Return (X, Y) of the center of cell containing provided text 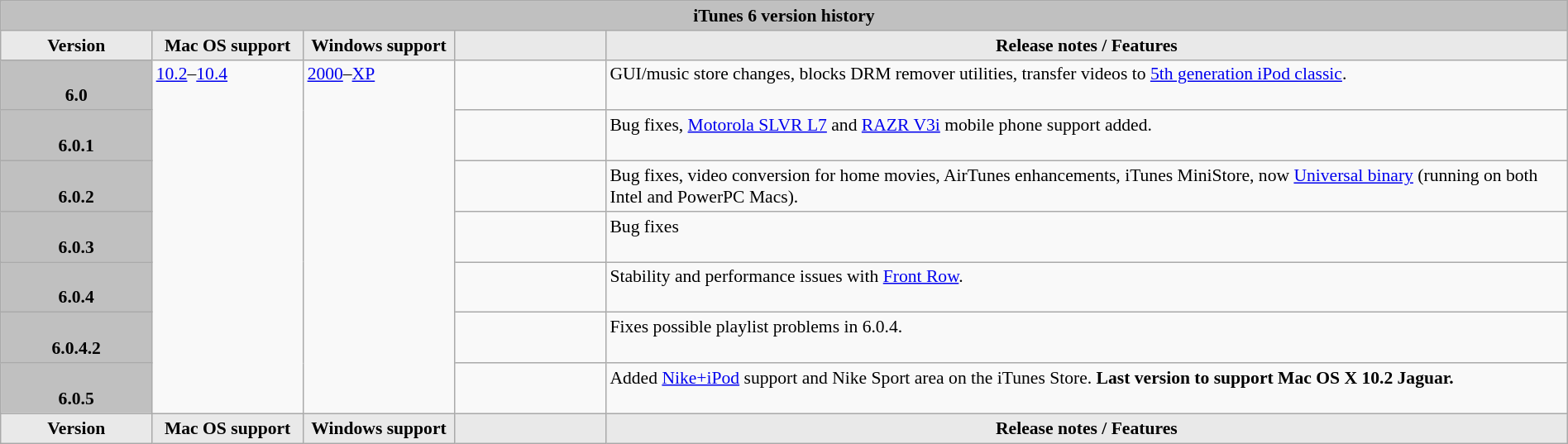
Bug fixes, Motorola SLVR L7 and RAZR V3i mobile phone support added. (1087, 136)
6.0.5 (76, 389)
6.0 (76, 84)
6.0.4.2 (76, 337)
10.2–10.4 (228, 236)
Stability and performance issues with Front Row. (1087, 288)
6.0.3 (76, 236)
Fixes possible playlist problems in 6.0.4. (1087, 337)
6.0.2 (76, 187)
2000–XP (379, 236)
iTunes 6 version history (784, 16)
Bug fixes, video conversion for home movies, AirTunes enhancements, iTunes MiniStore, now Universal binary (running on both Intel and PowerPC Macs). (1087, 187)
Added Nike+iPod support and Nike Sport area on the iTunes Store. Last version to support Mac OS X 10.2 Jaguar. (1087, 389)
GUI/music store changes, blocks DRM remover utilities, transfer videos to 5th generation iPod classic. (1087, 84)
Bug fixes (1087, 236)
6.0.1 (76, 136)
6.0.4 (76, 288)
